Scan for the cell matching the given text and deliver its (X, Y) coordinate at center. 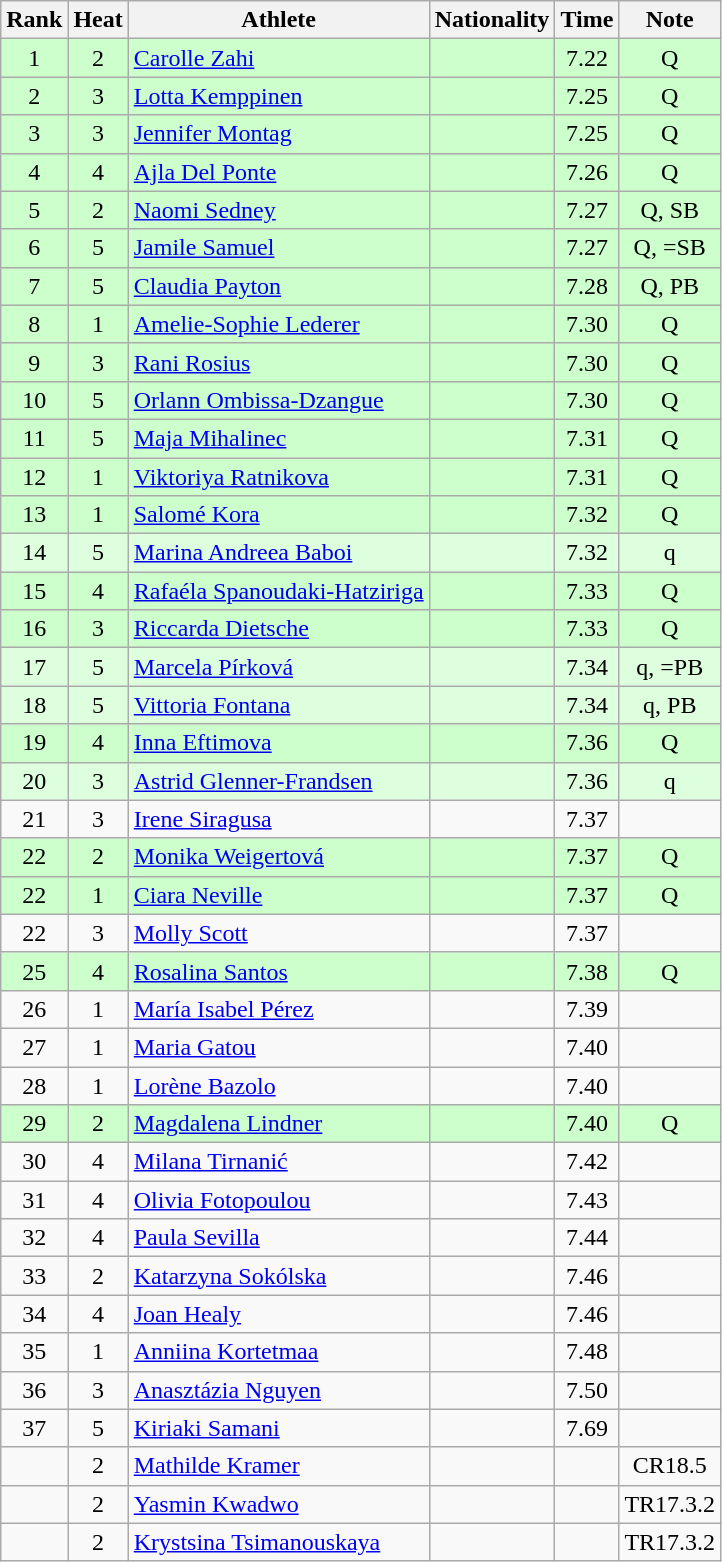
Vittoria Fontana (278, 705)
7.48 (587, 1352)
Milana Tirnanić (278, 1162)
7.50 (587, 1390)
Ciara Neville (278, 895)
8 (34, 324)
Claudia Payton (278, 286)
Nationality (492, 20)
29 (34, 1124)
Lotta Kemppinen (278, 96)
13 (34, 515)
Rafaéla Spanoudaki-Hatziriga (278, 591)
Krystsina Tsimanouskaya (278, 1542)
María Isabel Pérez (278, 1009)
Inna Eftimova (278, 743)
30 (34, 1162)
Maria Gatou (278, 1047)
Riccarda Dietsche (278, 629)
6 (34, 248)
Time (587, 20)
Ajla Del Ponte (278, 172)
Naomi Sedney (278, 210)
Lorène Bazolo (278, 1085)
20 (34, 781)
7.43 (587, 1200)
Astrid Glenner-Frandsen (278, 781)
Anniina Kortetmaa (278, 1352)
Jamile Samuel (278, 248)
Note (670, 20)
Rank (34, 20)
Q, SB (670, 210)
7.69 (587, 1428)
Molly Scott (278, 933)
19 (34, 743)
Carolle Zahi (278, 58)
7.38 (587, 971)
Irene Siragusa (278, 819)
7.22 (587, 58)
35 (34, 1352)
Mathilde Kramer (278, 1466)
15 (34, 591)
Magdalena Lindner (278, 1124)
7.28 (587, 286)
17 (34, 667)
Yasmin Kwadwo (278, 1504)
26 (34, 1009)
33 (34, 1276)
18 (34, 705)
7.42 (587, 1162)
12 (34, 477)
Rani Rosius (278, 362)
21 (34, 819)
Salomé Kora (278, 515)
34 (34, 1314)
Paula Sevilla (278, 1238)
32 (34, 1238)
Q, PB (670, 286)
37 (34, 1428)
27 (34, 1047)
Kiriaki Samani (278, 1428)
Jennifer Montag (278, 134)
Marina Andreea Baboi (278, 553)
36 (34, 1390)
7.26 (587, 172)
28 (34, 1085)
7 (34, 286)
Anasztázia Nguyen (278, 1390)
CR18.5 (670, 1466)
Athlete (278, 20)
q, PB (670, 705)
Olivia Fotopoulou (278, 1200)
11 (34, 438)
Monika Weigertová (278, 857)
Katarzyna Sokólska (278, 1276)
Heat (98, 20)
14 (34, 553)
10 (34, 400)
Amelie-Sophie Lederer (278, 324)
Q, =SB (670, 248)
q, =PB (670, 667)
Rosalina Santos (278, 971)
9 (34, 362)
31 (34, 1200)
7.39 (587, 1009)
Viktoriya Ratnikova (278, 477)
25 (34, 971)
Maja Mihalinec (278, 438)
Joan Healy (278, 1314)
Orlann Ombissa-Dzangue (278, 400)
16 (34, 629)
Marcela Pírková (278, 667)
7.44 (587, 1238)
